Identify which cell holds the provided text, then report its [x, y] central coordinate. 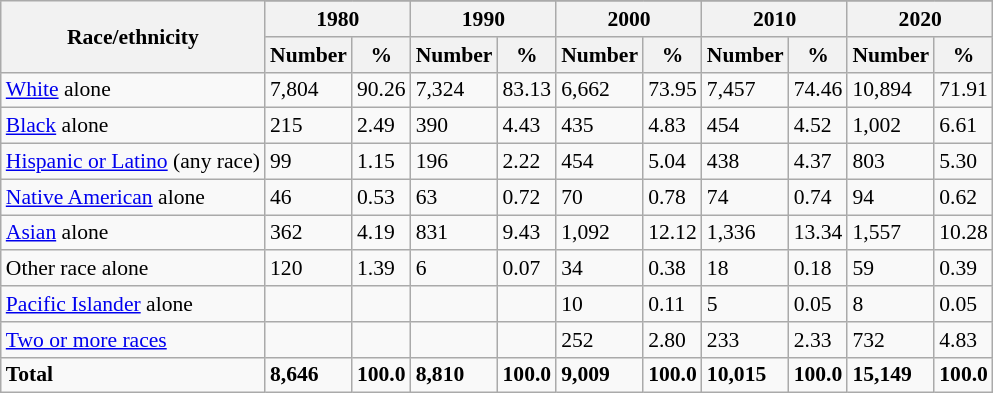
5.30 [964, 162]
0.38 [672, 269]
1,092 [600, 233]
390 [454, 126]
0.72 [526, 197]
Native American alone [133, 197]
Other race alone [133, 269]
831 [454, 233]
White alone [133, 90]
1,557 [890, 233]
0.62 [964, 197]
9.43 [526, 233]
99 [308, 162]
90.26 [382, 90]
7,324 [454, 90]
215 [308, 126]
1,002 [890, 126]
2.49 [382, 126]
362 [308, 233]
1.39 [382, 269]
10,894 [890, 90]
0.53 [382, 197]
46 [308, 197]
Two or more races [133, 340]
1980 [338, 19]
73.95 [672, 90]
7,457 [746, 90]
10.28 [964, 233]
5.04 [672, 162]
13.34 [818, 233]
8,810 [454, 375]
9,009 [600, 375]
0.74 [818, 197]
74 [746, 197]
7,804 [308, 90]
2.22 [526, 162]
1,336 [746, 233]
6.61 [964, 126]
2020 [920, 19]
74.46 [818, 90]
0.39 [964, 269]
Asian alone [133, 233]
Pacific Islander alone [133, 304]
4.37 [818, 162]
2.80 [672, 340]
233 [746, 340]
0.18 [818, 269]
70 [600, 197]
4.52 [818, 126]
435 [600, 126]
Black alone [133, 126]
Total [133, 375]
2000 [629, 19]
120 [308, 269]
0.11 [672, 304]
12.12 [672, 233]
8 [890, 304]
18 [746, 269]
4.43 [526, 126]
2.33 [818, 340]
438 [746, 162]
732 [890, 340]
252 [600, 340]
Race/ethnicity [133, 36]
10 [600, 304]
63 [454, 197]
94 [890, 197]
803 [890, 162]
0.78 [672, 197]
10,015 [746, 375]
0.07 [526, 269]
8,646 [308, 375]
15,149 [890, 375]
4.19 [382, 233]
2010 [775, 19]
1990 [484, 19]
83.13 [526, 90]
1.15 [382, 162]
5 [746, 304]
6 [454, 269]
59 [890, 269]
196 [454, 162]
71.91 [964, 90]
Hispanic or Latino (any race) [133, 162]
34 [600, 269]
6,662 [600, 90]
